Determine the [x, y] coordinate at the center of the cell enclosing the given text.  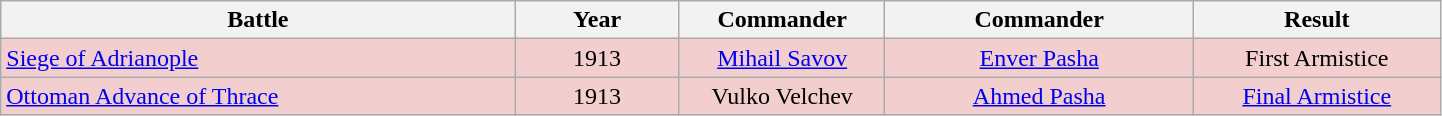
Battle [258, 20]
Enver Pasha [1039, 58]
Vulko Velchev [782, 96]
Siege of Adrianople [258, 58]
Year [597, 20]
Ahmed Pasha [1039, 96]
Ottoman Advance of Thrace [258, 96]
First Armistice [1316, 58]
Mihail Savov [782, 58]
Result [1316, 20]
Final Armistice [1316, 96]
